Return (x, y) of the center of cell containing provided text 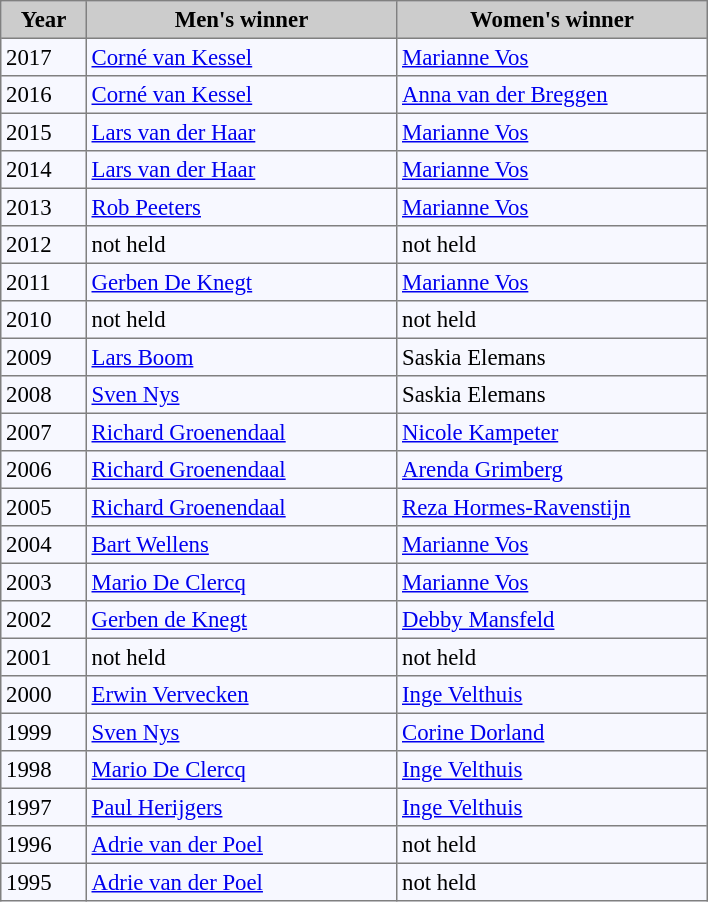
1999 (44, 732)
2005 (44, 507)
Nicole Kampeter (552, 432)
Men's winner (241, 20)
1998 (44, 770)
Gerben De Knegt (241, 282)
1996 (44, 845)
Erwin Vervecken (241, 695)
Paul Herijgers (241, 807)
Gerben de Knegt (241, 620)
2002 (44, 620)
Bart Wellens (241, 545)
Arenda Grimberg (552, 470)
2008 (44, 395)
2017 (44, 57)
2015 (44, 132)
1995 (44, 882)
Women's winner (552, 20)
1997 (44, 807)
2001 (44, 657)
Year (44, 20)
Lars Boom (241, 357)
2007 (44, 432)
Rob Peeters (241, 207)
2014 (44, 170)
Reza Hormes-Ravenstijn (552, 507)
2013 (44, 207)
2010 (44, 320)
2004 (44, 545)
2006 (44, 470)
2003 (44, 582)
Anna van der Breggen (552, 95)
2012 (44, 245)
2011 (44, 282)
2016 (44, 95)
Corine Dorland (552, 732)
Debby Mansfeld (552, 620)
2009 (44, 357)
2000 (44, 695)
